Search for the cell housing the specified text and yield its [X, Y] center coordinate. 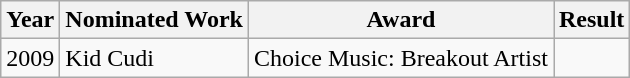
Year [30, 20]
Nominated Work [154, 20]
Award [400, 20]
2009 [30, 58]
Choice Music: Breakout Artist [400, 58]
Kid Cudi [154, 58]
Result [592, 20]
